From the cell containing the given text, extract its center point as (x, y) coordinate. 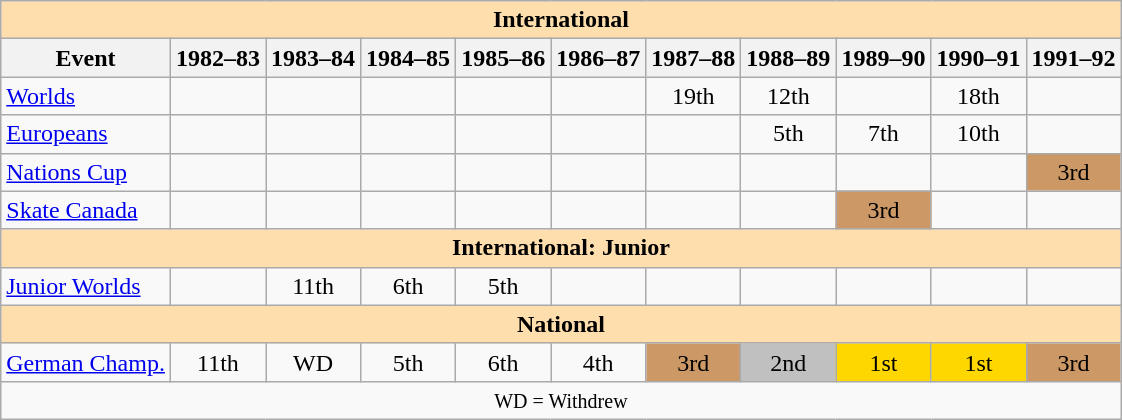
4th (598, 362)
Europeans (86, 134)
International (561, 20)
1988–89 (788, 58)
1984–85 (408, 58)
1990–91 (978, 58)
18th (978, 96)
Skate Canada (86, 210)
1989–90 (884, 58)
National (561, 324)
1982–83 (218, 58)
WD (314, 362)
WD = Withdrew (561, 400)
Worlds (86, 96)
1987–88 (694, 58)
12th (788, 96)
Junior Worlds (86, 286)
2nd (788, 362)
1985–86 (504, 58)
10th (978, 134)
1991–92 (1074, 58)
19th (694, 96)
Event (86, 58)
International: Junior (561, 248)
German Champ. (86, 362)
1983–84 (314, 58)
1986–87 (598, 58)
7th (884, 134)
Nations Cup (86, 172)
